Find where the given text appears and provide that cell's center as (X, Y) coordinate. 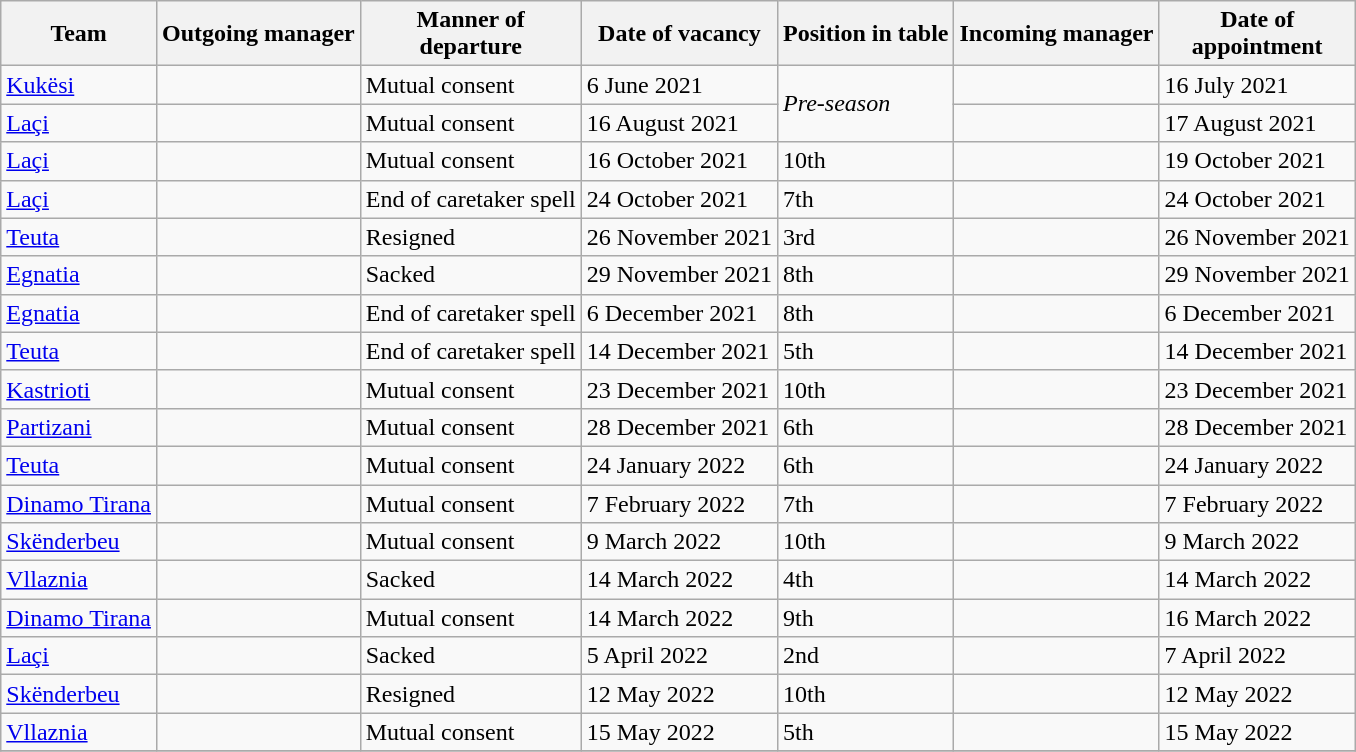
Pre-season (866, 104)
Kastrioti (79, 389)
Kukësi (79, 85)
16 August 2021 (679, 123)
19 October 2021 (1257, 161)
4th (866, 580)
17 August 2021 (1257, 123)
Date of vacancy (679, 34)
Manner ofdeparture (470, 34)
6 June 2021 (679, 85)
16 July 2021 (1257, 85)
Outgoing manager (258, 34)
9th (866, 618)
Team (79, 34)
Position in table (866, 34)
Date ofappointment (1257, 34)
Incoming manager (1056, 34)
7 April 2022 (1257, 656)
5 April 2022 (679, 656)
16 March 2022 (1257, 618)
16 October 2021 (679, 161)
3rd (866, 237)
Partizani (79, 427)
2nd (866, 656)
